For the text-containing cell, return its midpoint in [X, Y] coordinate format. 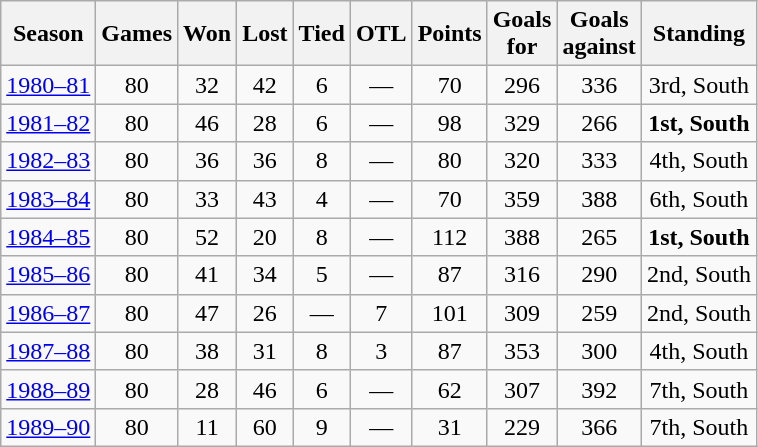
353 [522, 351]
266 [599, 123]
38 [208, 351]
33 [208, 199]
392 [599, 389]
9 [322, 427]
62 [450, 389]
42 [265, 85]
1985–86 [48, 275]
316 [522, 275]
1989–90 [48, 427]
98 [450, 123]
309 [522, 313]
32 [208, 85]
3rd, South [698, 85]
Tied [322, 34]
Goalsagainst [599, 34]
4 [322, 199]
34 [265, 275]
265 [599, 237]
OTL [381, 34]
11 [208, 427]
300 [599, 351]
Goalsfor [522, 34]
320 [522, 161]
20 [265, 237]
52 [208, 237]
112 [450, 237]
26 [265, 313]
1982–83 [48, 161]
60 [265, 427]
Points [450, 34]
Standing [698, 34]
47 [208, 313]
1981–82 [48, 123]
366 [599, 427]
1988–89 [48, 389]
1983–84 [48, 199]
3 [381, 351]
1980–81 [48, 85]
5 [322, 275]
Games [137, 34]
1986–87 [48, 313]
296 [522, 85]
6th, South [698, 199]
290 [599, 275]
359 [522, 199]
Won [208, 34]
336 [599, 85]
1987–88 [48, 351]
Season [48, 34]
229 [522, 427]
307 [522, 389]
259 [599, 313]
1984–85 [48, 237]
41 [208, 275]
101 [450, 313]
Lost [265, 34]
333 [599, 161]
329 [522, 123]
43 [265, 199]
7 [381, 313]
